Pinpoint the cell where the given text exists, returning its [x, y] midpoint coordinate. 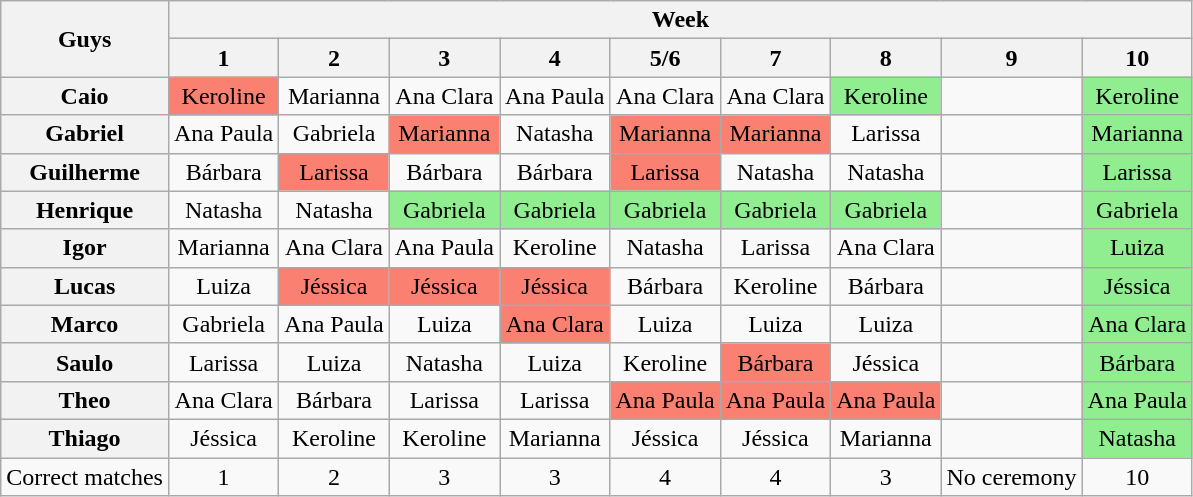
Saulo [85, 362]
Guys [85, 39]
Thiago [85, 438]
Guilherme [85, 172]
Week [680, 20]
Igor [85, 248]
Marco [85, 324]
5/6 [665, 58]
Henrique [85, 210]
Correct matches [85, 477]
9 [1012, 58]
No ceremony [1012, 477]
8 [886, 58]
7 [775, 58]
Gabriel [85, 134]
Theo [85, 400]
Lucas [85, 286]
Caio [85, 96]
